Detect which cell encompasses the target text, then output its (x, y) center coordinate. 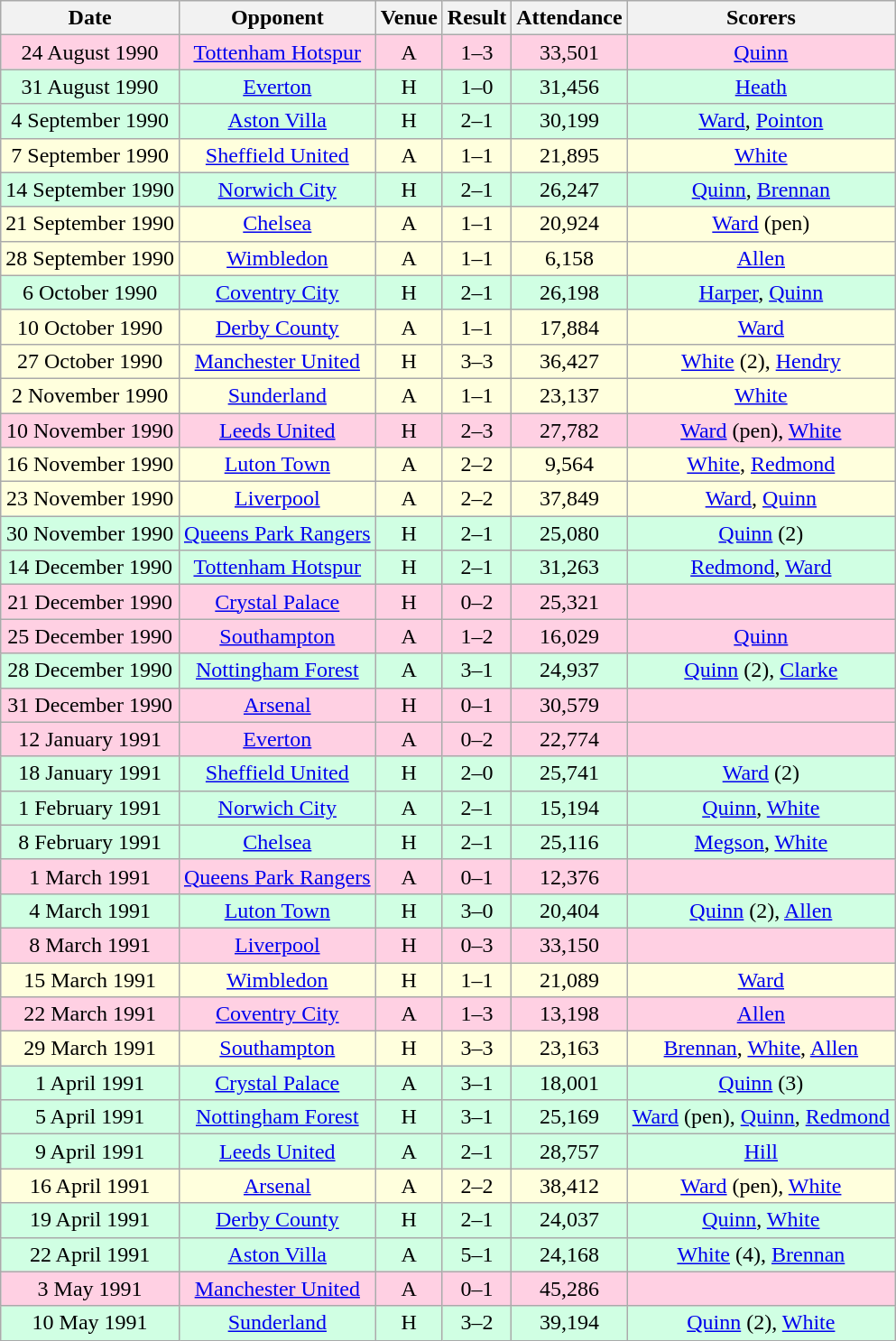
1–2 (476, 636)
25,080 (569, 533)
29 March 1991 (90, 1049)
9,564 (569, 465)
31 August 1990 (90, 87)
Result (476, 18)
Quinn, Brennan (761, 190)
25 December 1990 (90, 636)
8 March 1991 (90, 945)
23,163 (569, 1049)
1 February 1991 (90, 808)
Opponent (277, 18)
20,404 (569, 911)
45,286 (569, 1289)
27,782 (569, 430)
Quinn (2), Clarke (761, 670)
18,001 (569, 1083)
26,198 (569, 292)
14 September 1990 (90, 190)
Quinn (2) (761, 533)
White (2), Hendry (761, 361)
28 December 1990 (90, 670)
12,376 (569, 876)
Quinn (2), White (761, 1323)
25,169 (569, 1117)
16 April 1991 (90, 1186)
3–2 (476, 1323)
24,037 (569, 1220)
5–1 (476, 1254)
6 October 1990 (90, 292)
10 May 1991 (90, 1323)
2–0 (476, 773)
Ward (pen), Quinn, Redmond (761, 1117)
23,137 (569, 395)
31 December 1990 (90, 705)
Quinn (2), Allen (761, 911)
1 April 1991 (90, 1083)
Quinn (3) (761, 1083)
6,158 (569, 258)
Brennan, White, Allen (761, 1049)
36,427 (569, 361)
1–0 (476, 87)
4 March 1991 (90, 911)
Hill (761, 1151)
15,194 (569, 808)
2–3 (476, 430)
14 December 1990 (90, 568)
30,199 (569, 121)
0–3 (476, 945)
Megson, White (761, 842)
16,029 (569, 636)
16 November 1990 (90, 465)
30,579 (569, 705)
25,741 (569, 773)
2 November 1990 (90, 395)
21 December 1990 (90, 602)
Ward, Pointon (761, 121)
28,757 (569, 1151)
Date (90, 18)
10 November 1990 (90, 430)
3 May 1991 (90, 1289)
25,321 (569, 602)
White, Redmond (761, 465)
3–0 (476, 911)
31,263 (569, 568)
18 January 1991 (90, 773)
White (4), Brennan (761, 1254)
12 January 1991 (90, 739)
8 February 1991 (90, 842)
Redmond, Ward (761, 568)
31,456 (569, 87)
Scorers (761, 18)
Ward (pen) (761, 224)
21 September 1990 (90, 224)
17,884 (569, 327)
24 August 1990 (90, 52)
Attendance (569, 18)
15 March 1991 (90, 979)
38,412 (569, 1186)
Ward (2) (761, 773)
22 April 1991 (90, 1254)
4 September 1990 (90, 121)
Harper, Quinn (761, 292)
25,116 (569, 842)
Ward, Quinn (761, 499)
27 October 1990 (90, 361)
22 March 1991 (90, 1014)
26,247 (569, 190)
20,924 (569, 224)
10 October 1990 (90, 327)
5 April 1991 (90, 1117)
7 September 1990 (90, 155)
28 September 1990 (90, 258)
1 March 1991 (90, 876)
9 April 1991 (90, 1151)
21,089 (569, 979)
13,198 (569, 1014)
24,168 (569, 1254)
Venue (409, 18)
30 November 1990 (90, 533)
22,774 (569, 739)
33,150 (569, 945)
Heath (761, 87)
33,501 (569, 52)
39,194 (569, 1323)
37,849 (569, 499)
24,937 (569, 670)
23 November 1990 (90, 499)
21,895 (569, 155)
19 April 1991 (90, 1220)
